From the cell containing the given text, extract its center point as (X, Y) coordinate. 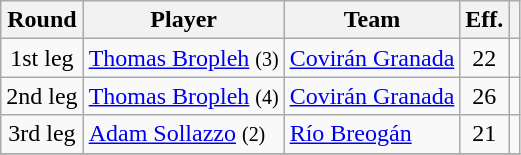
Thomas Bropleh (4) (184, 96)
2nd leg (42, 96)
3rd leg (42, 134)
Team (372, 20)
1st leg (42, 58)
Adam Sollazzo (2) (184, 134)
26 (484, 96)
Thomas Bropleh (3) (184, 58)
Player (184, 20)
Round (42, 20)
21 (484, 134)
22 (484, 58)
Eff. (484, 20)
Río Breogán (372, 134)
